Return the (X, Y) coordinate for the center point of the cell that contains the specified text.  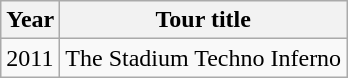
The Stadium Techno Inferno (204, 58)
Tour title (204, 20)
Year (30, 20)
2011 (30, 58)
